Scan for the cell matching the given text and deliver its [x, y] coordinate at center. 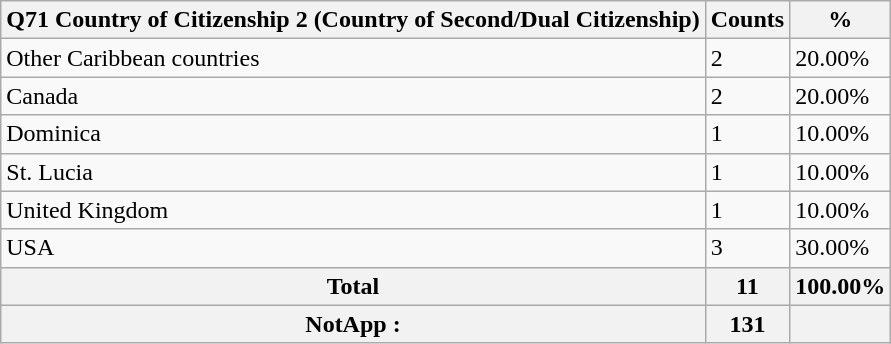
Other Caribbean countries [353, 58]
30.00% [840, 248]
Counts [747, 20]
Total [353, 286]
NotApp : [353, 324]
100.00% [840, 286]
3 [747, 248]
Dominica [353, 134]
Q71 Country of Citizenship 2 (Country of Second/Dual Citizenship) [353, 20]
United Kingdom [353, 210]
Canada [353, 96]
131 [747, 324]
St. Lucia [353, 172]
% [840, 20]
USA [353, 248]
11 [747, 286]
